Find where the given text appears and provide that cell's center as (x, y) coordinate. 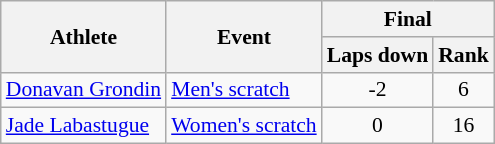
Athlete (84, 36)
0 (378, 126)
Women's scratch (244, 126)
Rank (464, 55)
Final (408, 19)
-2 (378, 90)
6 (464, 90)
Donavan Grondin (84, 90)
16 (464, 126)
Event (244, 36)
Laps down (378, 55)
Jade Labastugue (84, 126)
Men's scratch (244, 90)
